Search for the cell housing the specified text and yield its [x, y] center coordinate. 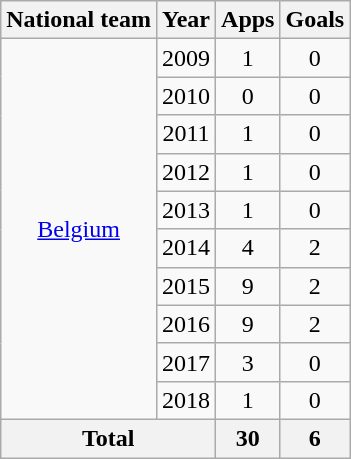
Year [186, 20]
2011 [186, 134]
2014 [186, 248]
Total [108, 438]
2015 [186, 286]
2017 [186, 362]
30 [248, 438]
2010 [186, 96]
3 [248, 362]
4 [248, 248]
2016 [186, 324]
6 [315, 438]
2012 [186, 172]
2018 [186, 400]
2013 [186, 210]
Belgium [79, 230]
National team [79, 20]
Apps [248, 20]
Goals [315, 20]
2009 [186, 58]
